For the text-containing cell, return its midpoint in (x, y) coordinate format. 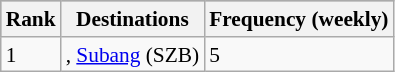
Rank (31, 19)
Destinations (133, 19)
Frequency (weekly) (298, 19)
